Extract the [X, Y] coordinate from the center of the cell holding the provided text.  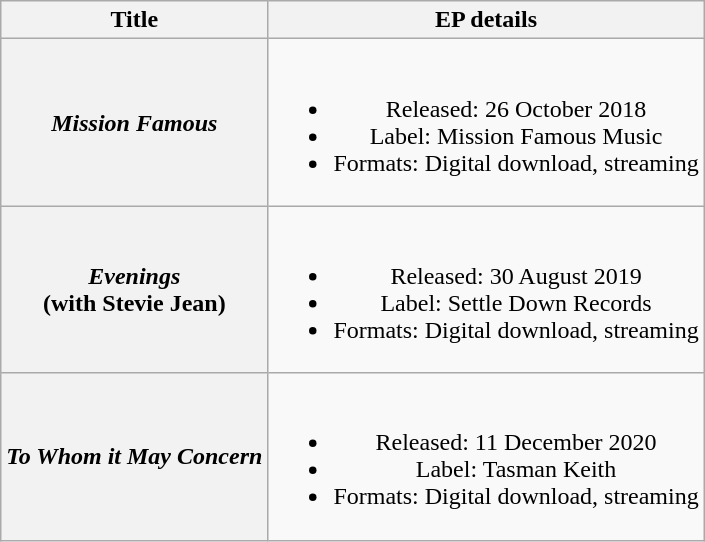
EP details [486, 20]
Released: 30 August 2019Label: Settle Down RecordsFormats: Digital download, streaming [486, 290]
To Whom it May Concern [134, 456]
Mission Famous [134, 122]
Released: 26 October 2018Label: Mission Famous MusicFormats: Digital download, streaming [486, 122]
Evenings (with Stevie Jean) [134, 290]
Released: 11 December 2020Label: Tasman KeithFormats: Digital download, streaming [486, 456]
Title [134, 20]
